Return the (X, Y) coordinate for the center point of the cell that contains the specified text.  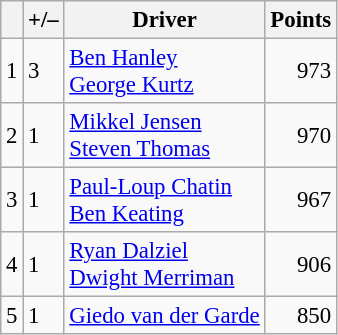
Mikkel Jensen Steven Thomas (164, 136)
5 (12, 316)
+/– (44, 20)
Driver (164, 20)
967 (300, 200)
Paul-Loup Chatin Ben Keating (164, 200)
Ryan Dalziel Dwight Merriman (164, 264)
906 (300, 264)
Ben Hanley George Kurtz (164, 72)
Points (300, 20)
2 (12, 136)
850 (300, 316)
973 (300, 72)
Giedo van der Garde (164, 316)
4 (12, 264)
970 (300, 136)
